Return the (x, y) coordinate for the center point of the cell that contains the specified text.  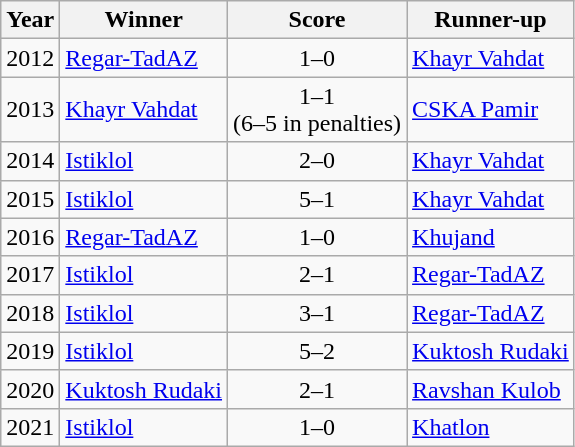
Winner (144, 20)
5–2 (318, 351)
Runner-up (491, 20)
2018 (30, 313)
Khatlon (491, 427)
2021 (30, 427)
5–1 (318, 199)
Ravshan Kulob (491, 389)
Khujand (491, 237)
2019 (30, 351)
2012 (30, 58)
2017 (30, 275)
1–1(6–5 in penalties) (318, 110)
3–1 (318, 313)
2–0 (318, 161)
Year (30, 20)
CSKA Pamir (491, 110)
2015 (30, 199)
2013 (30, 110)
Score (318, 20)
2016 (30, 237)
2014 (30, 161)
2020 (30, 389)
